Output the [x, y] coordinate of the center of the cell containing the given text.  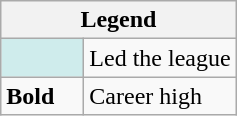
Bold [42, 96]
Legend [118, 20]
Led the league [160, 58]
Career high [160, 96]
